Capture the cell that displays the provided text and extract its [X, Y] central coordinate. 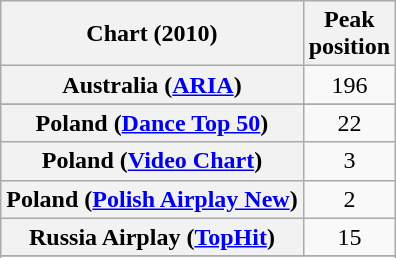
Poland (Video Chart) [152, 161]
Chart (2010) [152, 34]
196 [349, 85]
Peakposition [349, 34]
2 [349, 199]
Poland (Polish Airplay New) [152, 199]
15 [349, 237]
Poland (Dance Top 50) [152, 123]
Australia (ARIA) [152, 85]
Russia Airplay (TopHit) [152, 237]
3 [349, 161]
22 [349, 123]
